Scan for the cell matching the given text and deliver its [X, Y] coordinate at center. 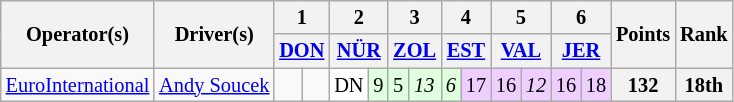
NÜR [358, 51]
18th [704, 85]
2 [358, 17]
3 [414, 17]
4 [466, 17]
9 [378, 85]
DN [348, 85]
EuroInternational [78, 85]
DON [302, 51]
12 [536, 85]
Andy Soucek [214, 85]
18 [596, 85]
17 [476, 85]
Driver(s) [214, 34]
Points [643, 34]
ZOL [414, 51]
VAL [521, 51]
132 [643, 85]
Rank [704, 34]
13 [425, 85]
JER [581, 51]
1 [302, 17]
Operator(s) [78, 34]
EST [466, 51]
